Extract the (X, Y) coordinate from the center of the cell holding the provided text.  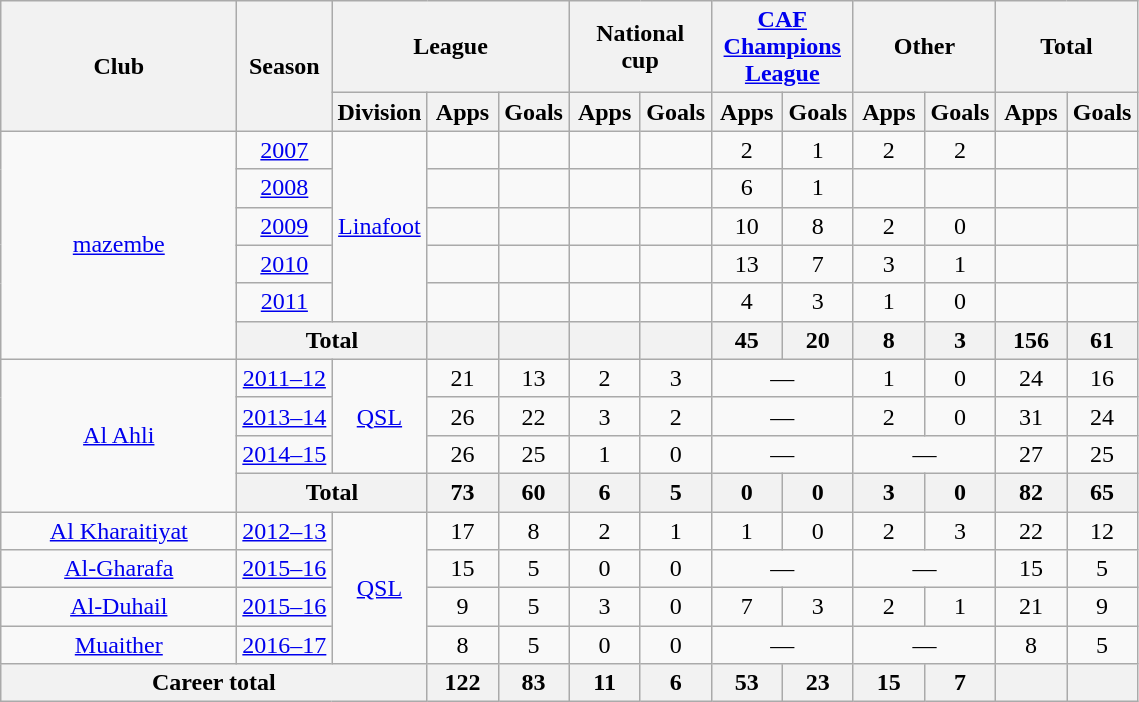
83 (534, 683)
2008 (284, 188)
Linafoot (380, 226)
61 (1102, 340)
Al-Gharafa (119, 569)
League (450, 47)
mazembe (119, 245)
2010 (284, 264)
12 (1102, 531)
Club (119, 66)
11 (604, 683)
2016–17 (284, 645)
2013–14 (284, 416)
60 (534, 492)
65 (1102, 492)
17 (462, 531)
2011 (284, 302)
82 (1030, 492)
27 (1030, 454)
156 (1030, 340)
Al-Duhail (119, 607)
Al Kharaitiyat (119, 531)
Al Ahli (119, 435)
16 (1102, 378)
CAF Champions League (782, 47)
Division (380, 112)
2014–15 (284, 454)
45 (746, 340)
122 (462, 683)
2009 (284, 226)
10 (746, 226)
Career total (214, 683)
53 (746, 683)
Muaither (119, 645)
4 (746, 302)
Season (284, 66)
31 (1030, 416)
National cup (640, 47)
Other (924, 47)
20 (818, 340)
2012–13 (284, 531)
2011–12 (284, 378)
23 (818, 683)
2007 (284, 150)
73 (462, 492)
